Return (x, y) of the center of cell containing provided text 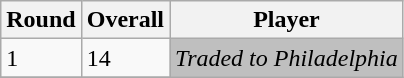
1 (41, 58)
Overall (125, 20)
Traded to Philadelphia (287, 58)
Player (287, 20)
14 (125, 58)
Round (41, 20)
